Return the [X, Y] coordinate for the center point of the cell that contains the specified text.  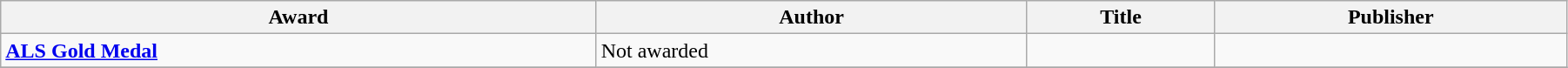
Award [298, 17]
Publisher [1390, 17]
Title [1121, 17]
Not awarded [811, 51]
Author [811, 17]
ALS Gold Medal [298, 51]
